From the cell containing the given text, extract its center point as (x, y) coordinate. 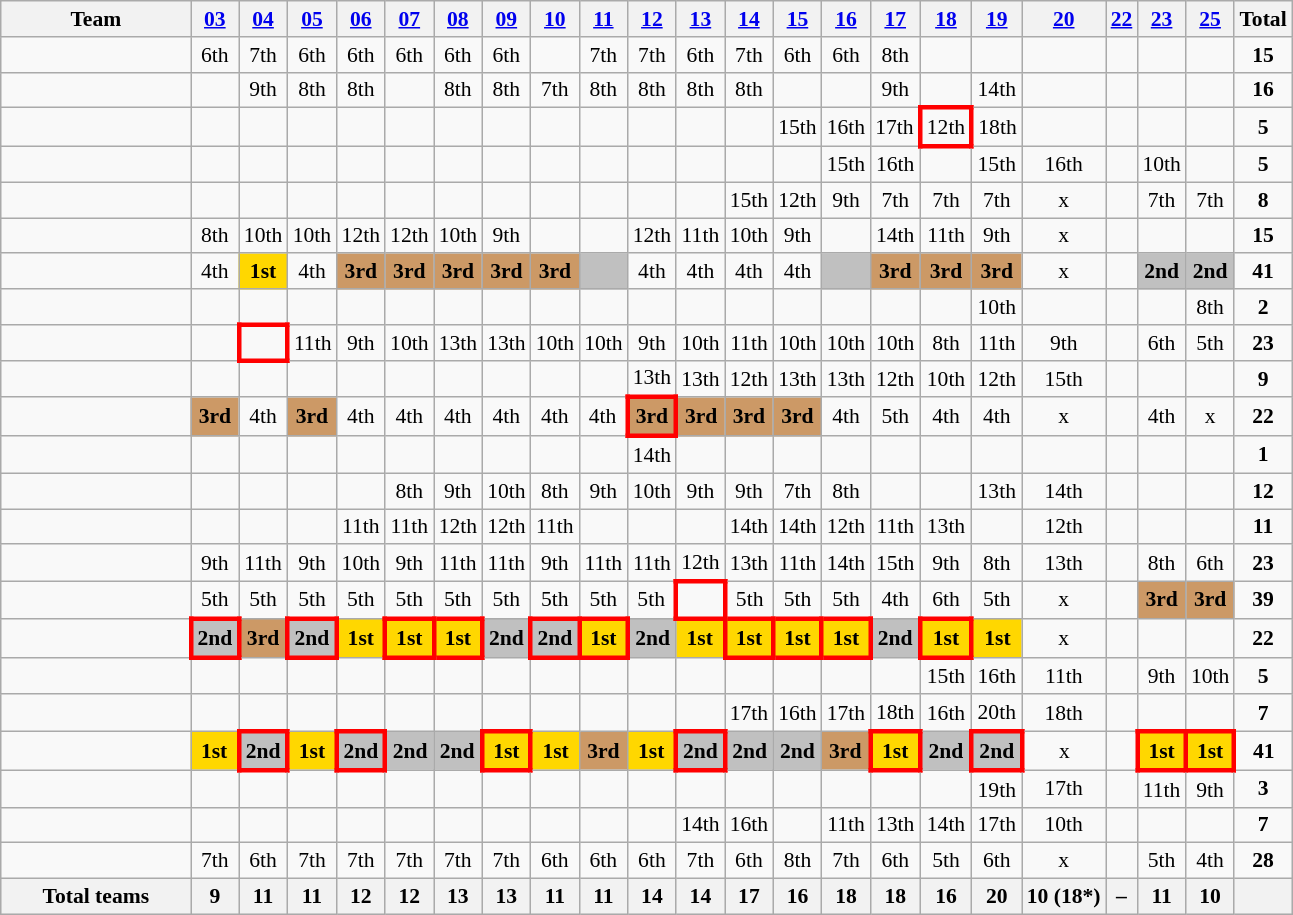
39 (1262, 600)
25 (1210, 19)
Team (96, 19)
10 (18*) (1064, 897)
Total teams (96, 897)
05 (312, 19)
28 (1262, 861)
– (1122, 897)
19 (997, 19)
04 (264, 19)
03 (215, 19)
08 (458, 19)
20th (997, 714)
09 (506, 19)
06 (362, 19)
2 (1262, 307)
1 (1262, 454)
3 (1262, 788)
19th (997, 788)
8 (1262, 200)
07 (410, 19)
Total (1262, 19)
